Locate the cell with the specified text and output its (x, y) center coordinate. 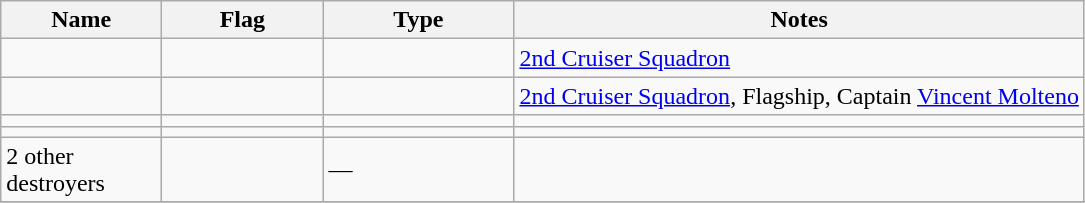
Flag (242, 20)
2nd Cruiser Squadron (799, 58)
Name (82, 20)
Type (418, 20)
2nd Cruiser Squadron, Flagship, Captain Vincent Molteno (799, 96)
2 other destroyers (82, 170)
— (418, 170)
Notes (799, 20)
